Detect which cell encompasses the target text, then output its (x, y) center coordinate. 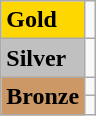
Gold (43, 20)
Silver (43, 58)
Bronze (43, 96)
